Output the [X, Y] coordinate of the center of the cell containing the given text.  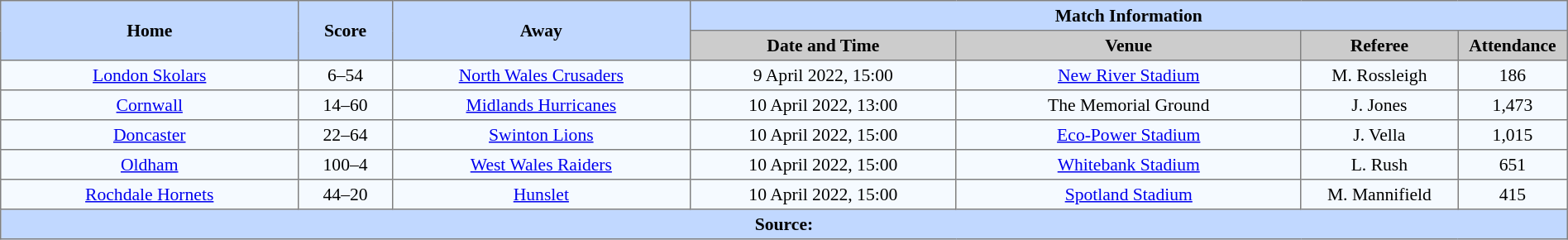
Home [150, 31]
New River Stadium [1128, 75]
Eco-Power Stadium [1128, 135]
West Wales Raiders [541, 165]
1,473 [1513, 105]
L. Rush [1379, 165]
J. Vella [1379, 135]
22–64 [346, 135]
M. Mannifield [1379, 194]
London Skolars [150, 75]
Swinton Lions [541, 135]
186 [1513, 75]
Referee [1379, 46]
Source: [784, 224]
Hunslet [541, 194]
North Wales Crusaders [541, 75]
44–20 [346, 194]
10 April 2022, 13:00 [823, 105]
14–60 [346, 105]
Date and Time [823, 46]
6–54 [346, 75]
J. Jones [1379, 105]
Spotland Stadium [1128, 194]
651 [1513, 165]
Rochdale Hornets [150, 194]
M. Rossleigh [1379, 75]
100–4 [346, 165]
Doncaster [150, 135]
Whitebank Stadium [1128, 165]
Attendance [1513, 46]
Midlands Hurricanes [541, 105]
Match Information [1128, 16]
9 April 2022, 15:00 [823, 75]
1,015 [1513, 135]
The Memorial Ground [1128, 105]
415 [1513, 194]
Cornwall [150, 105]
Away [541, 31]
Oldham [150, 165]
Venue [1128, 46]
Score [346, 31]
